Return [X, Y] of the center of cell containing provided text 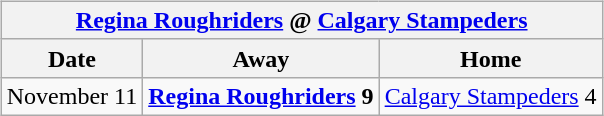
Regina Roughriders 9 [261, 96]
November 11 [72, 96]
Calgary Stampeders 4 [490, 96]
Date [72, 58]
Away [261, 58]
Regina Roughriders @ Calgary Stampeders [302, 20]
Home [490, 58]
